Find where the given text appears and provide that cell's center as [x, y] coordinate. 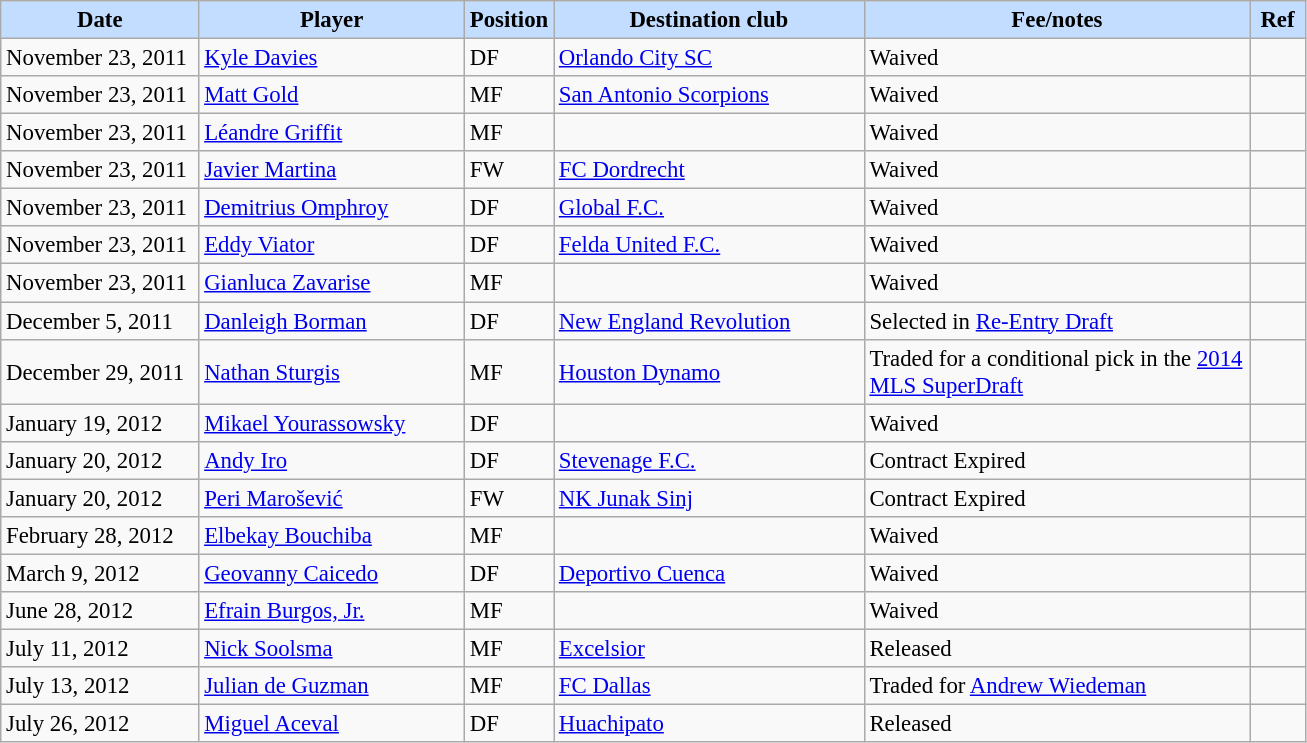
Houston Dynamo [710, 372]
Eddy Viator [332, 245]
Julian de Guzman [332, 686]
FC Dordrecht [710, 170]
January 19, 2012 [100, 423]
Selected in Re-Entry Draft [1057, 321]
Global F.C. [710, 208]
December 5, 2011 [100, 321]
Gianluca Zavarise [332, 283]
Ref [1278, 20]
June 28, 2012 [100, 611]
NK Junak Sinj [710, 498]
February 28, 2012 [100, 536]
March 9, 2012 [100, 573]
Geovanny Caicedo [332, 573]
Nick Soolsma [332, 648]
Demitrius Omphroy [332, 208]
Mikael Yourassowsky [332, 423]
July 11, 2012 [100, 648]
July 26, 2012 [100, 724]
Peri Marošević [332, 498]
Orlando City SC [710, 58]
Excelsior [710, 648]
Kyle Davies [332, 58]
Elbekay Bouchiba [332, 536]
December 29, 2011 [100, 372]
Miguel Aceval [332, 724]
Felda United F.C. [710, 245]
Danleigh Borman [332, 321]
Traded for a conditional pick in the 2014 MLS SuperDraft [1057, 372]
New England Revolution [710, 321]
Traded for Andrew Wiedeman [1057, 686]
FC Dallas [710, 686]
Léandre Griffit [332, 133]
July 13, 2012 [100, 686]
Andy Iro [332, 460]
Deportivo Cuenca [710, 573]
Player [332, 20]
Destination club [710, 20]
Matt Gold [332, 95]
Huachipato [710, 724]
Javier Martina [332, 170]
Stevenage F.C. [710, 460]
Nathan Sturgis [332, 372]
Position [508, 20]
Efrain Burgos, Jr. [332, 611]
San Antonio Scorpions [710, 95]
Date [100, 20]
Fee/notes [1057, 20]
